From the cell containing the given text, extract its center point as [X, Y] coordinate. 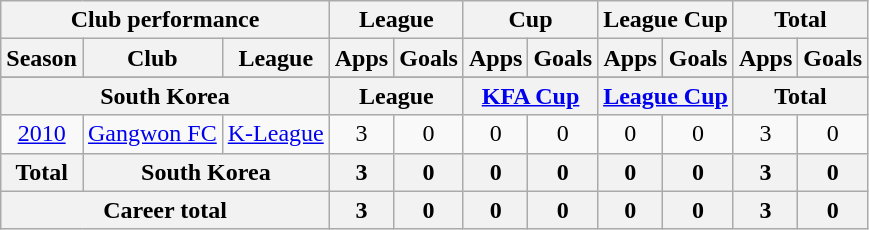
Club [152, 58]
K-League [276, 134]
Career total [165, 210]
2010 [42, 134]
KFA Cup [530, 96]
Cup [530, 20]
Gangwon FC [152, 134]
Club performance [165, 20]
Season [42, 58]
